Search for the cell housing the specified text and yield its [x, y] center coordinate. 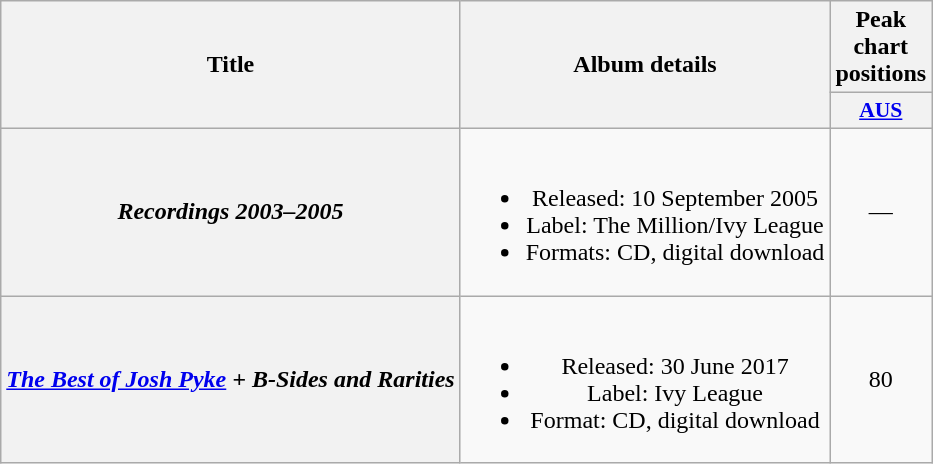
80 [881, 380]
Peak chart positions [881, 47]
The Best of Josh Pyke + B-Sides and Rarities [230, 380]
Released: 10 September 2005Label: The Million/Ivy LeagueFormats: CD, digital download [645, 212]
Released: 30 June 2017Label: Ivy LeagueFormat: CD, digital download [645, 380]
Title [230, 65]
— [881, 212]
Recordings 2003–2005 [230, 212]
Album details [645, 65]
AUS [881, 111]
